Detect which cell encompasses the target text, then output its [x, y] center coordinate. 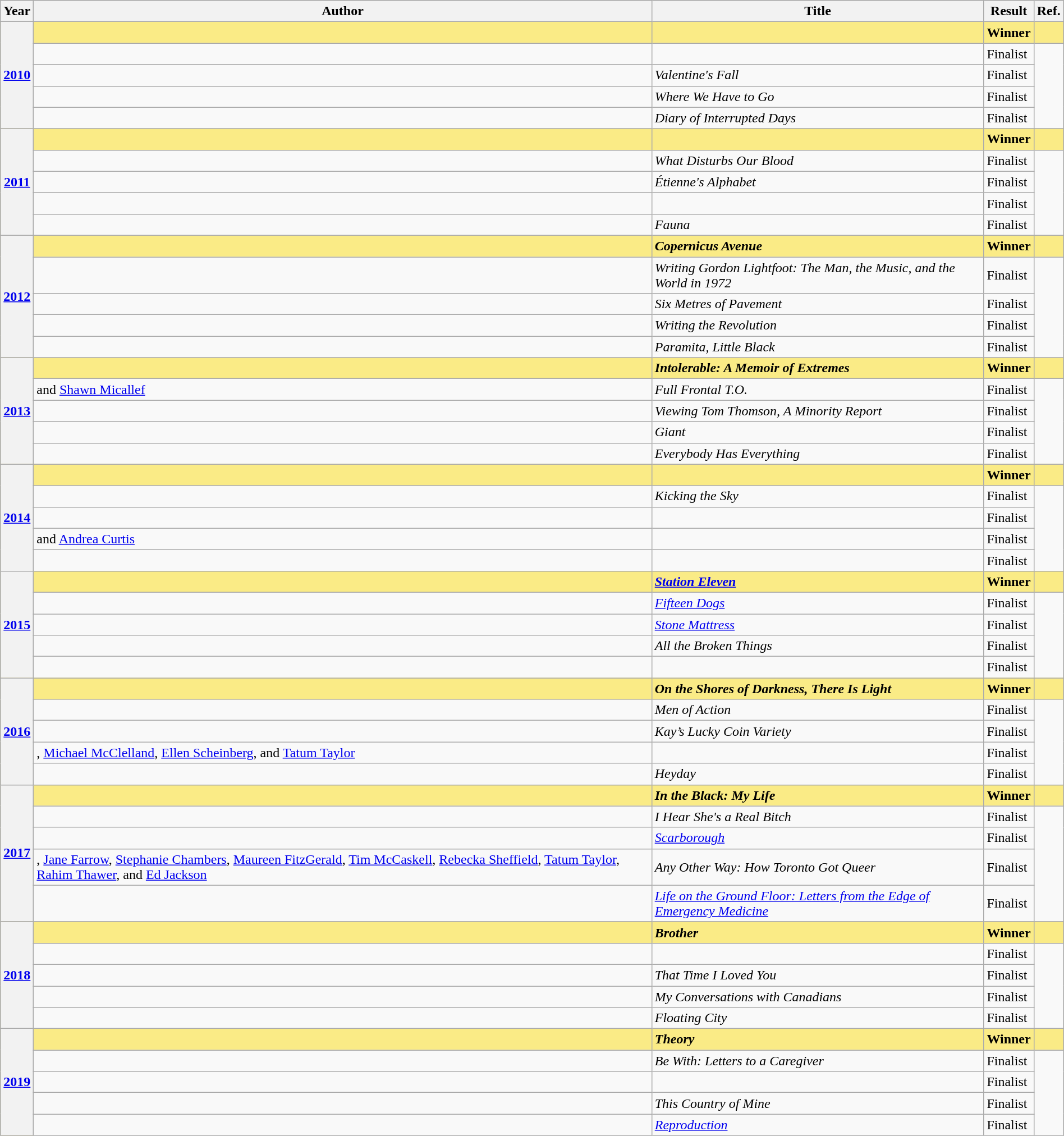
Any Other Way: How Toronto Got Queer [818, 867]
Fifteen Dogs [818, 603]
Giant [818, 432]
That Time I Loved You [818, 975]
Result [1009, 11]
Fauna [818, 225]
On the Shores of Darkness, There Is Light [818, 689]
Valentine's Fall [818, 75]
Life on the Ground Floor: Letters from the Edge of Emergency Medicine [818, 904]
I Hear She's a Real Bitch [818, 817]
2011 [17, 182]
All the Broken Things [818, 646]
Intolerable: A Memoir of Extremes [818, 368]
2015 [17, 624]
Diary of Interrupted Days [818, 118]
Floating City [818, 1018]
Six Metres of Pavement [818, 304]
Copernicus Avenue [818, 246]
Title [818, 11]
2017 [17, 853]
Author [342, 11]
Full Frontal T.O. [818, 390]
My Conversations with Canadians [818, 996]
Be With: Letters to a Caregiver [818, 1061]
2016 [17, 731]
Scarborough [818, 838]
Heyday [818, 774]
Stone Mattress [818, 625]
Men of Action [818, 710]
Station Eleven [818, 581]
Reproduction [818, 1125]
Kay’s Lucky Coin Variety [818, 731]
Brother [818, 932]
and Andrea Curtis [342, 539]
2012 [17, 296]
Writing Gordon Lightfoot: The Man, the Music, and the World in 1972 [818, 275]
2010 [17, 75]
and Shawn Micallef [342, 390]
In the Black: My Life [818, 795]
Year [17, 11]
2014 [17, 517]
Kicking the Sky [818, 496]
2013 [17, 411]
, Jane Farrow, Stephanie Chambers, Maureen FitzGerald, Tim McCaskell, Rebecka Sheffield, Tatum Taylor, Rahim Thawer, and Ed Jackson [342, 867]
What Disturbs Our Blood [818, 161]
Paramita, Little Black [818, 347]
2019 [17, 1082]
Ref. [1048, 11]
Viewing Tom Thomson, A Minority Report [818, 411]
2018 [17, 975]
Writing the Revolution [818, 326]
, Michael McClelland, Ellen Scheinberg, and Tatum Taylor [342, 753]
Theory [818, 1039]
Everybody Has Everything [818, 454]
This Country of Mine [818, 1103]
Where We Have to Go [818, 97]
Étienne's Alphabet [818, 182]
